Detect which cell encompasses the target text, then output its [X, Y] center coordinate. 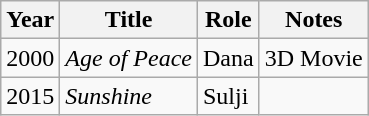
2000 [30, 58]
2015 [30, 96]
Dana [228, 58]
3D Movie [314, 58]
Sulji [228, 96]
Age of Peace [129, 58]
Role [228, 20]
Year [30, 20]
Sunshine [129, 96]
Title [129, 20]
Notes [314, 20]
